Provide the [x, y] coordinate of the cell's center where the given text is located.  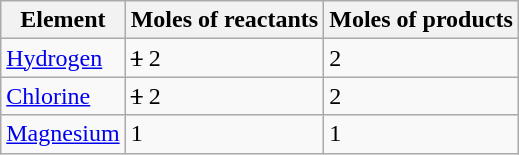
Moles of products [422, 20]
Element [63, 20]
Moles of reactants [224, 20]
Hydrogen [63, 58]
Chlorine [63, 96]
Magnesium [63, 134]
